Extract the (x, y) coordinate from the center of the cell holding the provided text.  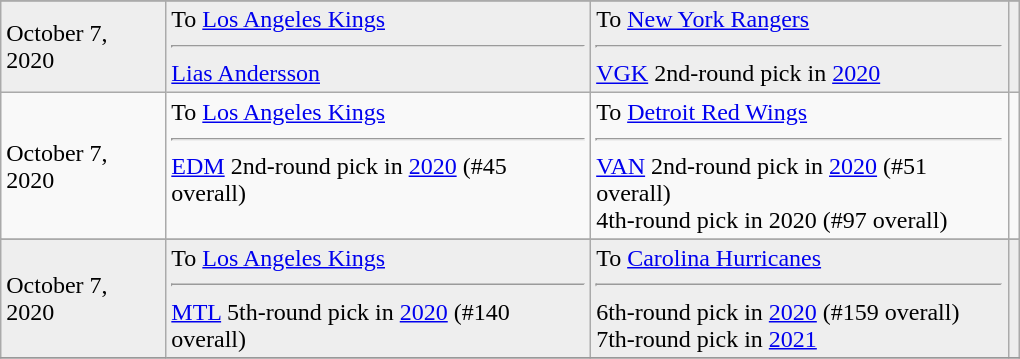
To Carolina Hurricanes6th-round pick in 2020 (#159 overall) 7th-round pick in 2021 (800, 298)
To Los Angeles KingsMTL 5th-round pick in 2020 (#140 overall) (378, 298)
To Los Angeles KingsLias Andersson (378, 47)
To New York RangersVGK 2nd-round pick in 2020 (800, 47)
To Detroit Red WingsVAN 2nd-round pick in 2020 (#51 overall)4th-round pick in 2020 (#97 overall) (800, 166)
To Los Angeles KingsEDM 2nd-round pick in 2020 (#45 overall) (378, 166)
